Find where the given text appears and provide that cell's center as [X, Y] coordinate. 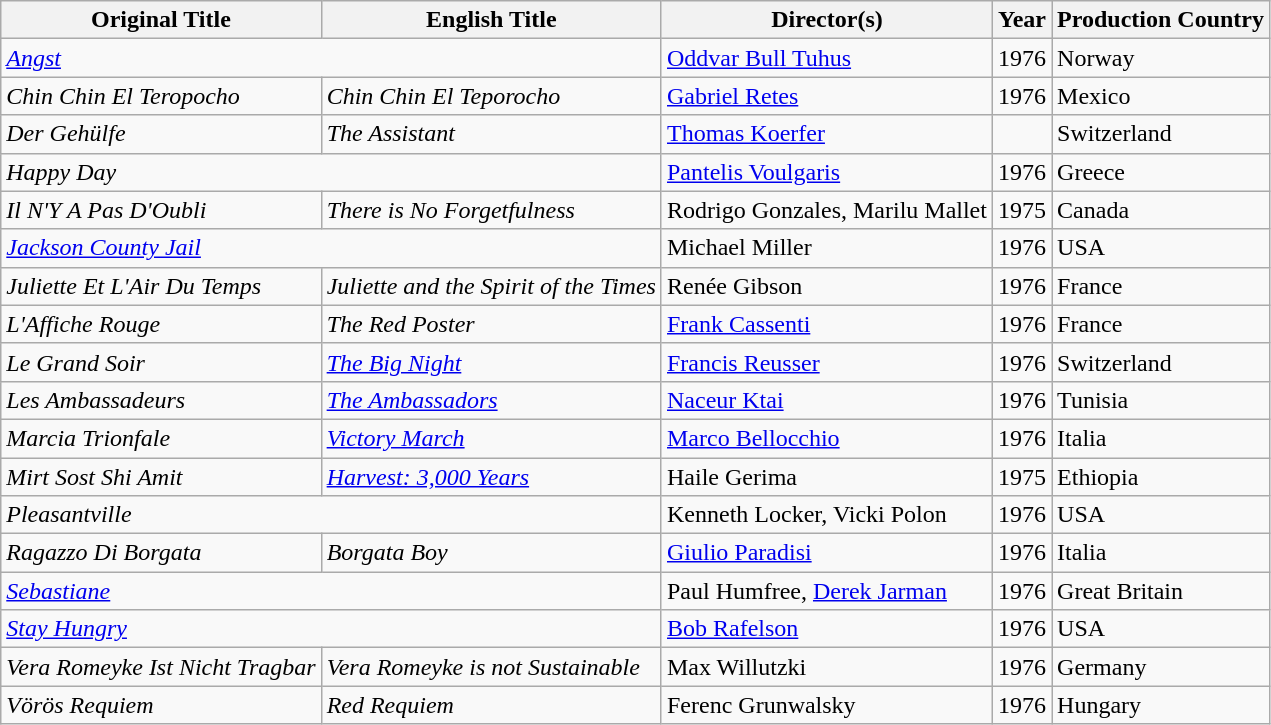
Ragazzo Di Borgata [161, 553]
Michael Miller [826, 248]
Germany [1161, 667]
The Ambassadors [491, 400]
Happy Day [332, 172]
Max Willutzki [826, 667]
Bob Rafelson [826, 629]
Marco Bellocchio [826, 438]
Year [1022, 20]
Ferenc Grunwalsky [826, 705]
Haile Gerima [826, 477]
Mexico [1161, 96]
Thomas Koerfer [826, 134]
Canada [1161, 210]
Angst [332, 58]
Production Country [1161, 20]
Ethiopia [1161, 477]
The Assistant [491, 134]
Oddvar Bull Tuhus [826, 58]
The Big Night [491, 362]
Renée Gibson [826, 286]
Pantelis Voulgaris [826, 172]
Naceur Ktai [826, 400]
Paul Humfree, Derek Jarman [826, 591]
Director(s) [826, 20]
Greece [1161, 172]
Giulio Paradisi [826, 553]
Vera Romeyke is not Sustainable [491, 667]
Marcia Trionfale [161, 438]
Mirt Sost Shi Amit [161, 477]
Tunisia [1161, 400]
Norway [1161, 58]
Great Britain [1161, 591]
Juliette Et L'Air Du Temps [161, 286]
Chin Chin El Teropocho [161, 96]
Juliette and the Spirit of the Times [491, 286]
Hungary [1161, 705]
English Title [491, 20]
Harvest: 3,000 Years [491, 477]
Gabriel Retes [826, 96]
Rodrigo Gonzales, Marilu Mallet [826, 210]
Chin Chin El Teporocho [491, 96]
Borgata Boy [491, 553]
Red Requiem [491, 705]
Francis Reusser [826, 362]
Sebastiane [332, 591]
Les Ambassadeurs [161, 400]
Der Gehülfe [161, 134]
Le Grand Soir [161, 362]
Stay Hungry [332, 629]
Kenneth Locker, Vicki Polon [826, 515]
Original Title [161, 20]
Victory March [491, 438]
Vera Romeyke Ist Nicht Tragbar [161, 667]
The Red Poster [491, 324]
Frank Cassenti [826, 324]
Jackson County Jail [332, 248]
Vörös Requiem [161, 705]
Pleasantville [332, 515]
Il N'Y A Pas D'Oubli [161, 210]
L'Affiche Rouge [161, 324]
There is No Forgetfulness [491, 210]
